Locate the cell with the specified text and output its (x, y) center coordinate. 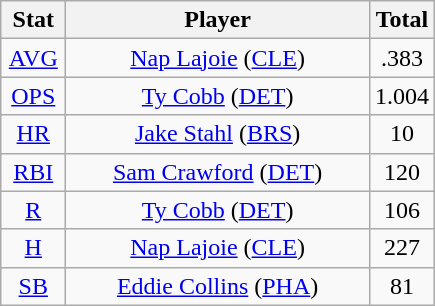
RBI (34, 172)
.383 (402, 58)
Sam Crawford (DET) (218, 172)
OPS (34, 96)
Jake Stahl (BRS) (218, 134)
Player (218, 20)
AVG (34, 58)
120 (402, 172)
HR (34, 134)
227 (402, 248)
81 (402, 286)
Eddie Collins (PHA) (218, 286)
Total (402, 20)
106 (402, 210)
10 (402, 134)
Stat (34, 20)
R (34, 210)
SB (34, 286)
1.004 (402, 96)
H (34, 248)
